Output the [x, y] coordinate of the center of the cell containing the given text.  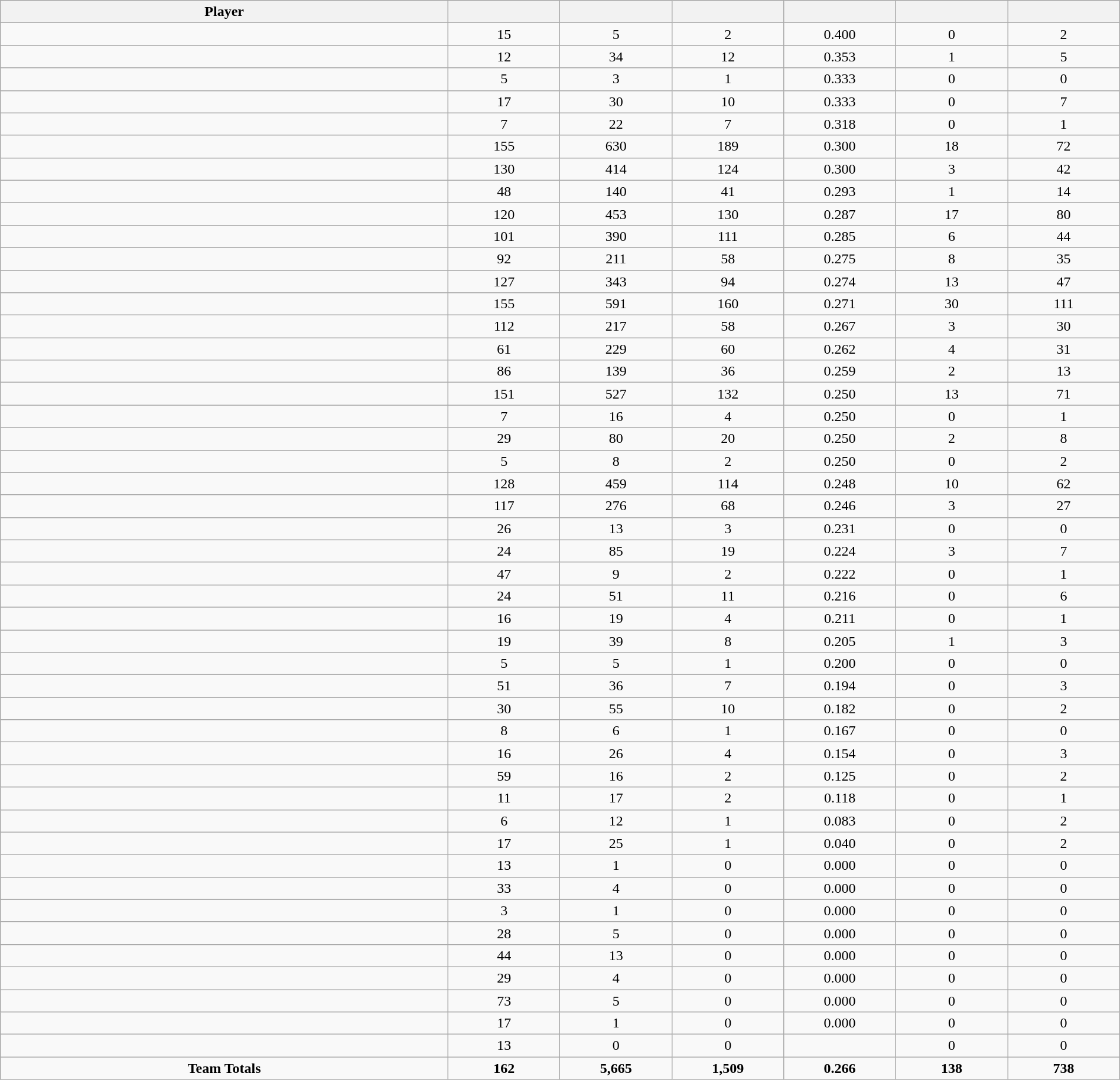
25 [616, 843]
738 [1063, 1068]
0.194 [840, 686]
630 [616, 146]
85 [616, 551]
9 [616, 573]
0.200 [840, 664]
31 [1063, 349]
0.040 [840, 843]
132 [728, 394]
0.400 [840, 34]
0.222 [840, 573]
0.231 [840, 528]
5,665 [616, 1068]
28 [504, 933]
459 [616, 484]
591 [616, 304]
414 [616, 169]
62 [1063, 484]
0.318 [840, 124]
114 [728, 484]
0.293 [840, 191]
0.248 [840, 484]
0.211 [840, 618]
18 [951, 146]
35 [1063, 259]
72 [1063, 146]
189 [728, 146]
68 [728, 506]
127 [504, 282]
15 [504, 34]
41 [728, 191]
48 [504, 191]
42 [1063, 169]
22 [616, 124]
Player [224, 12]
71 [1063, 394]
0.125 [840, 776]
343 [616, 282]
34 [616, 57]
0.205 [840, 641]
0.118 [840, 798]
162 [504, 1068]
112 [504, 327]
0.224 [840, 551]
33 [504, 888]
140 [616, 191]
14 [1063, 191]
117 [504, 506]
55 [616, 709]
0.287 [840, 214]
86 [504, 371]
139 [616, 371]
160 [728, 304]
101 [504, 236]
211 [616, 259]
0.246 [840, 506]
138 [951, 1068]
276 [616, 506]
217 [616, 327]
124 [728, 169]
453 [616, 214]
73 [504, 1001]
60 [728, 349]
39 [616, 641]
0.259 [840, 371]
151 [504, 394]
0.271 [840, 304]
0.262 [840, 349]
1,509 [728, 1068]
0.266 [840, 1068]
20 [728, 439]
0.285 [840, 236]
92 [504, 259]
0.274 [840, 282]
128 [504, 484]
0.083 [840, 821]
0.154 [840, 753]
527 [616, 394]
61 [504, 349]
59 [504, 776]
0.167 [840, 731]
0.216 [840, 596]
0.182 [840, 709]
0.353 [840, 57]
390 [616, 236]
94 [728, 282]
0.275 [840, 259]
0.267 [840, 327]
Team Totals [224, 1068]
120 [504, 214]
27 [1063, 506]
229 [616, 349]
